Pinpoint the cell where the given text exists, returning its (X, Y) midpoint coordinate. 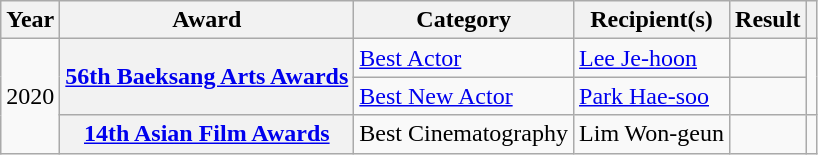
14th Asian Film Awards (207, 134)
Award (207, 20)
Best New Actor (464, 96)
Category (464, 20)
56th Baeksang Arts Awards (207, 77)
Recipient(s) (652, 20)
Best Actor (464, 58)
2020 (30, 96)
Lim Won-geun (652, 134)
Year (30, 20)
Result (768, 20)
Best Cinematography (464, 134)
Park Hae-soo (652, 96)
Lee Je-hoon (652, 58)
